For the text-containing cell, return its midpoint in (X, Y) coordinate format. 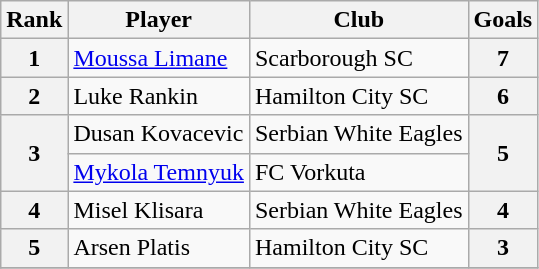
Goals (503, 20)
Scarborough SC (358, 58)
Rank (34, 20)
Arsen Platis (159, 248)
Player (159, 20)
Misel Klisara (159, 210)
Mykola Temnyuk (159, 172)
Moussa Limane (159, 58)
7 (503, 58)
Dusan Kovacevic (159, 134)
6 (503, 96)
1 (34, 58)
Luke Rankin (159, 96)
FC Vorkuta (358, 172)
2 (34, 96)
Club (358, 20)
